Capture the cell that displays the provided text and extract its [X, Y] central coordinate. 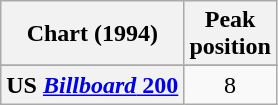
8 [230, 85]
Chart (1994) [92, 34]
Peakposition [230, 34]
US Billboard 200 [92, 85]
